Search for the cell housing the specified text and yield its [x, y] center coordinate. 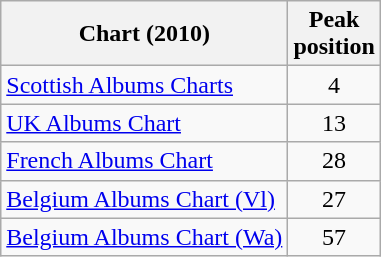
Belgium Albums Chart (Wa) [144, 237]
4 [334, 85]
28 [334, 161]
Scottish Albums Charts [144, 85]
57 [334, 237]
13 [334, 123]
French Albums Chart [144, 161]
Peakposition [334, 34]
Belgium Albums Chart (Vl) [144, 199]
UK Albums Chart [144, 123]
Chart (2010) [144, 34]
27 [334, 199]
